Identify which cell holds the provided text, then report its (x, y) central coordinate. 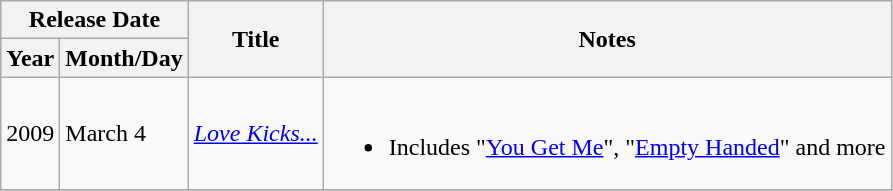
March 4 (124, 134)
Release Date (94, 20)
Love Kicks... (256, 134)
2009 (30, 134)
Month/Day (124, 58)
Notes (607, 39)
Year (30, 58)
Includes "You Get Me", "Empty Handed" and more (607, 134)
Title (256, 39)
